Output the [X, Y] coordinate of the center of the cell containing the given text.  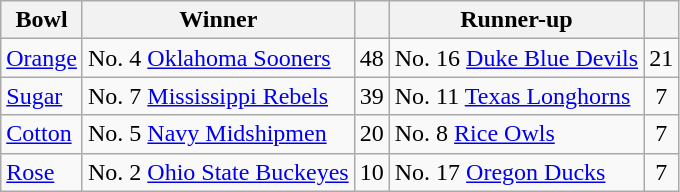
10 [372, 172]
48 [372, 58]
No. 17 Oregon Ducks [516, 172]
21 [662, 58]
Rose [42, 172]
Bowl [42, 20]
Runner-up [516, 20]
No. 8 Rice Owls [516, 134]
Cotton [42, 134]
Sugar [42, 96]
20 [372, 134]
No. 11 Texas Longhorns [516, 96]
No. 2 Ohio State Buckeyes [218, 172]
Winner [218, 20]
No. 5 Navy Midshipmen [218, 134]
No. 16 Duke Blue Devils [516, 58]
No. 4 Oklahoma Sooners [218, 58]
39 [372, 96]
Orange [42, 58]
No. 7 Mississippi Rebels [218, 96]
